Capture the cell that displays the provided text and extract its [x, y] central coordinate. 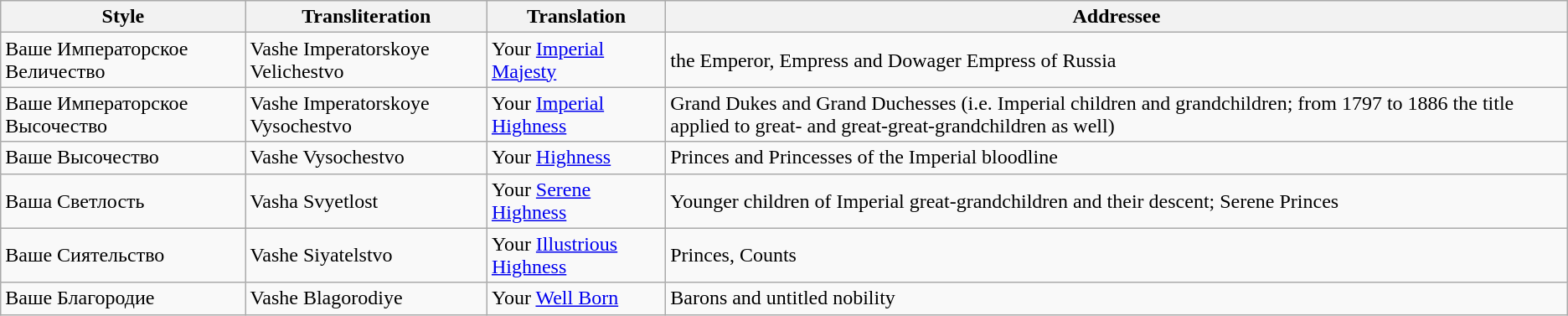
Ваше Высочество [123, 158]
Barons and untitled nobility [1117, 298]
Your Highness [576, 158]
Vashe Vysochestvo [366, 158]
Ваше Императорское Высочество [123, 114]
Princes and Princesses of the Imperial bloodline [1117, 158]
Style [123, 17]
Vasha Svyetlost [366, 201]
Younger children of Imperial great-grandchildren and their descent; Serene Princes [1117, 201]
Your Illustrious Highness [576, 255]
Ваше Сиятельство [123, 255]
Your Imperial Majesty [576, 60]
Your Well Born [576, 298]
Addressee [1117, 17]
Vashe Siyatelstvo [366, 255]
Your Serene Highness [576, 201]
Vashe Blagorodiye [366, 298]
Your Imperial Highness [576, 114]
Ваше Благородие [123, 298]
Vashe Imperatorskoye Velichestvo [366, 60]
the Emperor, Empress and Dowager Empress of Russia [1117, 60]
Princes, Counts [1117, 255]
Transliteration [366, 17]
Vashe Imperatorskoye Vysochestvo [366, 114]
Translation [576, 17]
Ваша Светлость [123, 201]
Ваше Императорское Величество [123, 60]
